Locate the cell with the specified text and output its [x, y] center coordinate. 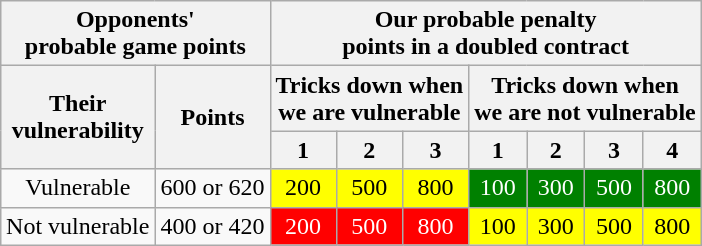
Opponents'probable game points [136, 34]
Our probable penaltypoints in a doubled contract [486, 34]
Tricks down whenwe are vulnerable [370, 98]
Vulnerable [78, 188]
600 or 620 [212, 188]
400 or 420 [212, 226]
Tricks down whenwe are not vulnerable [586, 98]
4 [672, 150]
Theirvulnerability [78, 118]
Points [212, 118]
Not vulnerable [78, 226]
